Provide the [X, Y] coordinate of the cell's center where the given text is located.  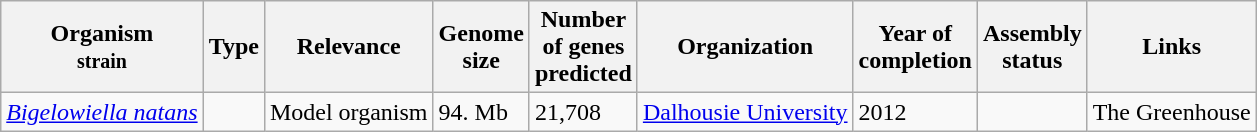
Dalhousie University [745, 112]
Links [1172, 47]
Genomesize [481, 47]
21,708 [583, 112]
Type [234, 47]
Organismstrain [102, 47]
Assemblystatus [1032, 47]
Numberof genespredicted [583, 47]
Model organism [348, 112]
Relevance [348, 47]
The Greenhouse [1172, 112]
94. Mb [481, 112]
Organization [745, 47]
2012 [915, 112]
Bigelowiella natans [102, 112]
Year ofcompletion [915, 47]
